Return the [x, y] coordinate for the center point of the cell that contains the specified text.  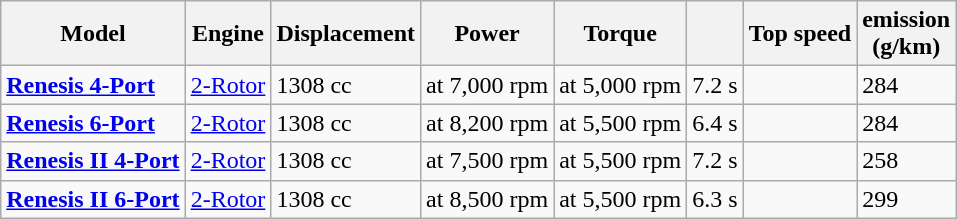
Power [488, 34]
299 [906, 199]
Top speed [800, 34]
Displacement [346, 34]
emission(g/km) [906, 34]
Torque [620, 34]
6.4 s [715, 123]
258 [906, 161]
6.3 s [715, 199]
Renesis II 6-Port [93, 199]
Renesis 4-Port [93, 85]
Renesis II 4-Port [93, 161]
at 5,000 rpm [620, 85]
Model [93, 34]
at 8,500 rpm [488, 199]
at 7,500 rpm [488, 161]
at 7,000 rpm [488, 85]
Renesis 6-Port [93, 123]
at 8,200 rpm [488, 123]
Engine [228, 34]
